Provide the (x, y) coordinate of the cell's center where the given text is located.  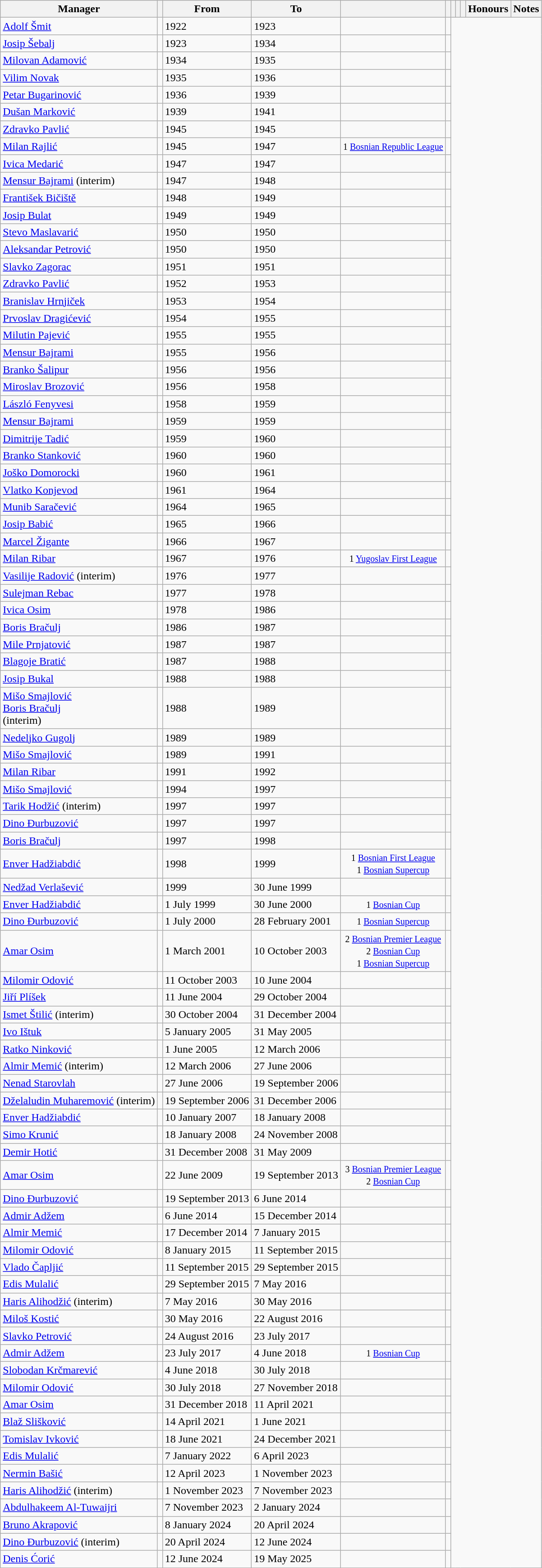
Slavko Zagorac (79, 267)
Vilim Novak (79, 78)
Ismet Štilić (interim) (79, 1014)
10 January 2007 (207, 1118)
6 April 2023 (296, 1456)
1952 (207, 284)
Petar Bugarinović (79, 95)
Miloš Kostić (79, 1318)
Milan Rajlić (79, 146)
8 January 2015 (207, 1250)
5 January 2005 (207, 1031)
Milutin Pajević (79, 335)
Almir Memić (79, 1233)
7 January 2022 (207, 1456)
10 June 2004 (296, 980)
Nedžad Verlašević (79, 887)
Ivica Osim (79, 610)
Josip Šebalj (79, 43)
Vasilije Radović (interim) (79, 576)
2 Bosnian Premier League 2 Bosnian Cup 1 Bosnian Supercup (393, 951)
18 June 2021 (207, 1439)
1 July 1999 (207, 904)
Dželaludin Muharemović (interim) (79, 1101)
Slobodan Krčmarević (79, 1370)
1994 (207, 789)
22 August 2016 (296, 1318)
1 Yugoslav First League (393, 559)
1941 (296, 112)
11 October 2003 (207, 980)
1992 (296, 772)
Mišo Smajlović Boris Bračulj (interim) (79, 708)
Branko Stanković (79, 455)
2 January 2024 (296, 1508)
1 June 2021 (296, 1422)
Denis Ćorić (79, 1559)
27 November 2018 (296, 1388)
1922 (207, 26)
Nenad Starovlah (79, 1083)
29 October 2004 (296, 997)
24 August 2016 (207, 1336)
15 December 2014 (296, 1216)
14 April 2021 (207, 1422)
24 December 2021 (296, 1439)
From (207, 9)
Stevo Maslavarić (79, 232)
11 June 2004 (207, 997)
Honours (488, 9)
31 December 2018 (207, 1405)
22 June 2009 (207, 1175)
31 December 2006 (296, 1101)
Tarik Hodžić (interim) (79, 806)
Sulejman Rebac (79, 593)
Almir Memić (interim) (79, 1066)
To (296, 9)
Milovan Adamović (79, 60)
11 April 2021 (296, 1405)
Ivica Medarić (79, 163)
Simo Krunić (79, 1135)
František Bičiště (79, 198)
Demir Hotić (79, 1152)
Notes (526, 9)
24 November 2008 (296, 1135)
19 May 2025 (296, 1559)
12 April 2023 (207, 1473)
Ratko Ninković (79, 1049)
31 December 2008 (207, 1152)
Dino Đurbuzović (interim) (79, 1542)
Munib Saračević (79, 507)
1 Bosnian First League 1 Bosnian Supercup (393, 864)
8 January 2024 (207, 1525)
1 June 2005 (207, 1049)
Abdulhakeem Al-Tuwaijri (79, 1508)
17 December 2014 (207, 1233)
Mile Prnjatović (79, 644)
Josip Babić (79, 524)
Slavko Petrović (79, 1336)
Tomislav Ivković (79, 1439)
Dušan Marković (79, 112)
Josip Bulat (79, 215)
Adolf Šmit (79, 26)
Vlatko Konjevod (79, 490)
Dimitrije Tadić (79, 438)
Josip Bukal (79, 679)
30 October 2004 (207, 1014)
1 July 2000 (207, 921)
László Fenyvesi (79, 404)
28 February 2001 (296, 921)
7 January 2015 (296, 1233)
Nedeljko Gugolj (79, 737)
Blagoje Bratić (79, 661)
31 December 2004 (296, 1014)
30 June 1999 (296, 887)
Branislav Hrnjiček (79, 301)
Jiří Plíšek (79, 997)
Bruno Akrapović (79, 1525)
Aleksandar Petrović (79, 250)
3 Bosnian Premier League 2 Bosnian Cup (393, 1175)
1 Bosnian Supercup (393, 921)
Ivo Ištuk (79, 1031)
Manager (79, 9)
Marcel Žigante (79, 541)
Nermin Bašić (79, 1473)
Joško Domorocki (79, 472)
Mensur Bajrami (interim) (79, 180)
Blaž Slišković (79, 1422)
Vlado Čapljić (79, 1267)
1 March 2001 (207, 951)
30 June 2000 (296, 904)
Miroslav Brozović (79, 387)
Prvoslav Dragićević (79, 318)
Branko Šalipur (79, 370)
1 Bosnian Republic League (393, 146)
31 May 2005 (296, 1031)
31 May 2009 (296, 1152)
10 October 2003 (296, 951)
